Scan for the cell matching the given text and deliver its [X, Y] coordinate at center. 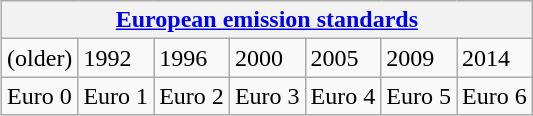
(older) [40, 58]
European emission standards [268, 20]
1992 [116, 58]
Euro 2 [192, 96]
2014 [495, 58]
2000 [267, 58]
1996 [192, 58]
2009 [419, 58]
Euro 4 [343, 96]
Euro 5 [419, 96]
Euro 6 [495, 96]
Euro 3 [267, 96]
2005 [343, 58]
Euro 1 [116, 96]
Euro 0 [40, 96]
